Capture the cell that displays the provided text and extract its (x, y) central coordinate. 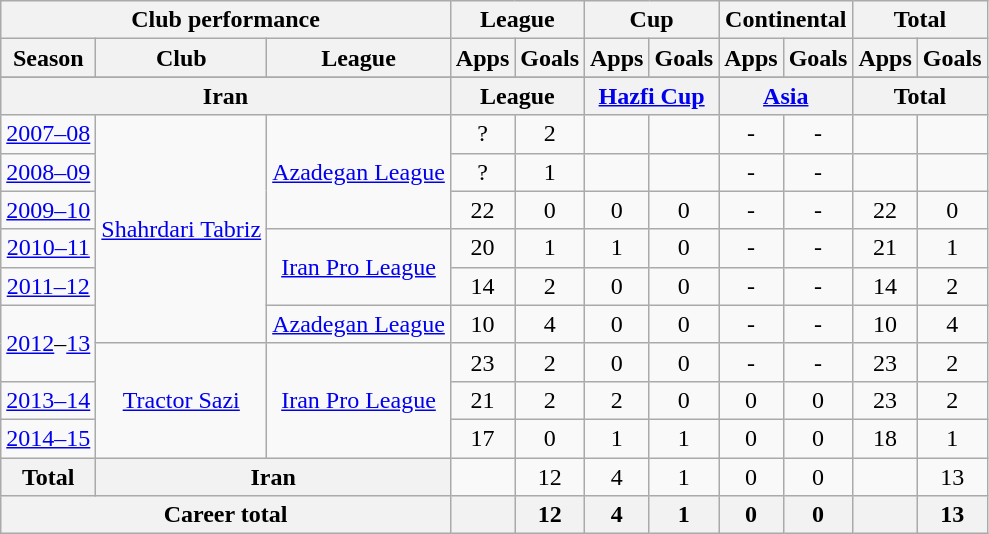
2007–08 (48, 134)
Club (182, 58)
Hazfi Cup (652, 96)
17 (482, 438)
Tractor Sazi (182, 400)
2012–13 (48, 343)
Season (48, 58)
2010–11 (48, 248)
Asia (786, 96)
Career total (226, 515)
Cup (652, 20)
2008–09 (48, 172)
18 (885, 438)
Shahrdari Tabriz (182, 229)
2009–10 (48, 210)
2014–15 (48, 438)
Club performance (226, 20)
Continental (786, 20)
2011–12 (48, 286)
2013–14 (48, 400)
20 (482, 248)
